Return (X, Y) of the center of cell containing provided text 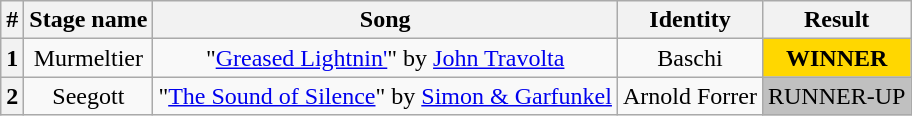
Seegott (88, 96)
"Greased Lightnin'" by John Travolta (386, 58)
2 (12, 96)
Result (836, 20)
RUNNER-UP (836, 96)
"The Sound of Silence" by Simon & Garfunkel (386, 96)
Song (386, 20)
Murmeltier (88, 58)
Arnold Forrer (690, 96)
Stage name (88, 20)
Baschi (690, 58)
WINNER (836, 58)
1 (12, 58)
Identity (690, 20)
# (12, 20)
